Determine the [X, Y] coordinate at the center of the cell enclosing the given text.  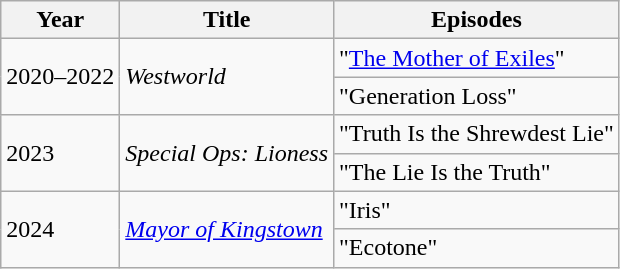
"Iris" [477, 210]
Title [227, 20]
"Truth Is the Shrewdest Lie" [477, 134]
2023 [60, 153]
2020–2022 [60, 77]
Episodes [477, 20]
Special Ops: Lioness [227, 153]
"Ecotone" [477, 248]
"Generation Loss" [477, 96]
Westworld [227, 77]
Year [60, 20]
Mayor of Kingstown [227, 229]
"The Lie Is the Truth" [477, 172]
"The Mother of Exiles" [477, 58]
2024 [60, 229]
